Determine the [x, y] coordinate at the center of the cell enclosing the given text.  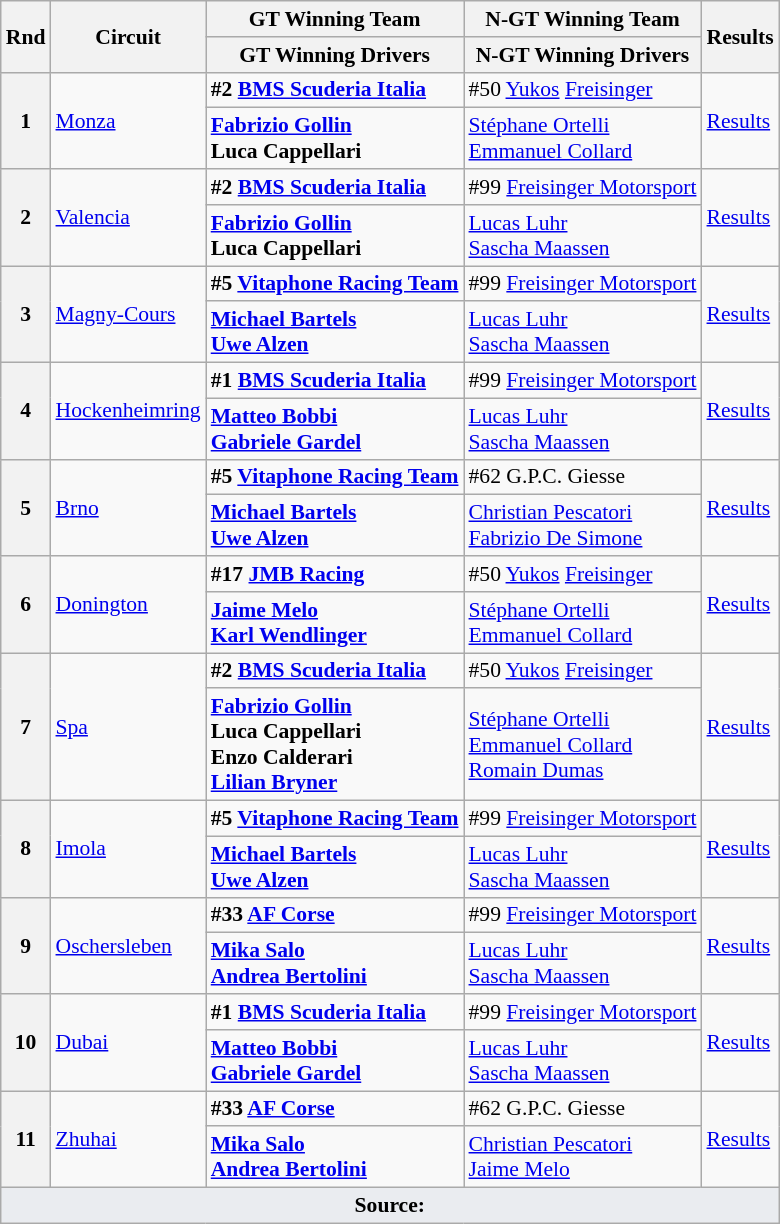
8 [26, 850]
Brno [128, 508]
5 [26, 508]
4 [26, 412]
10 [26, 1042]
GT Winning Team [335, 19]
Christian Pescatori Fabrizio De Simone [583, 526]
Christian Pescatori Jaime Melo [583, 1158]
1 [26, 120]
GT Winning Drivers [335, 55]
#17 JMB Racing [335, 574]
N-GT Winning Drivers [583, 55]
Fabrizio Gollin Luca Cappellari Enzo Calderari Lilian Bryner [335, 745]
Rnd [26, 36]
3 [26, 314]
2 [26, 218]
Hockenheimring [128, 412]
Spa [128, 727]
N-GT Winning Team [583, 19]
Dubai [128, 1042]
Imola [128, 850]
Donington [128, 604]
Oschersleben [128, 946]
Magny-Cours [128, 314]
Zhuhai [128, 1140]
Circuit [128, 36]
Source: [390, 1206]
Valencia [128, 218]
Jaime Melo Karl Wendlinger [335, 622]
Stéphane Ortelli Emmanuel Collard Romain Dumas [583, 745]
Monza [128, 120]
11 [26, 1140]
6 [26, 604]
7 [26, 727]
9 [26, 946]
